Identify which cell holds the provided text, then report its [X, Y] central coordinate. 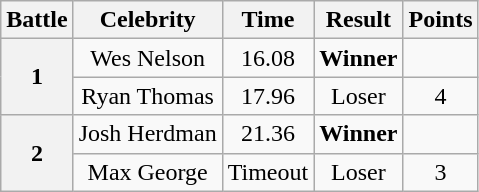
Time [268, 20]
Ryan Thomas [148, 96]
Celebrity [148, 20]
1 [37, 77]
Points [440, 20]
Max George [148, 172]
Josh Herdman [148, 134]
Timeout [268, 172]
Battle [37, 20]
16.08 [268, 58]
3 [440, 172]
Wes Nelson [148, 58]
2 [37, 153]
Result [358, 20]
21.36 [268, 134]
4 [440, 96]
17.96 [268, 96]
